Identify which cell holds the provided text, then report its [x, y] central coordinate. 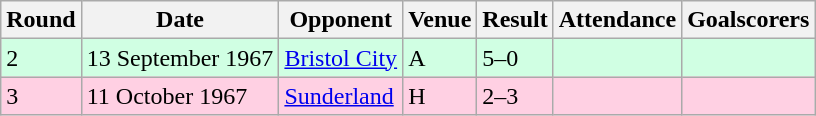
Attendance [617, 20]
5–0 [515, 58]
Venue [440, 20]
13 September 1967 [180, 58]
Result [515, 20]
Opponent [341, 20]
Bristol City [341, 58]
A [440, 58]
11 October 1967 [180, 96]
Round [41, 20]
2 [41, 58]
3 [41, 96]
Date [180, 20]
2–3 [515, 96]
H [440, 96]
Goalscorers [748, 20]
Sunderland [341, 96]
